Capture the cell that displays the provided text and extract its (X, Y) central coordinate. 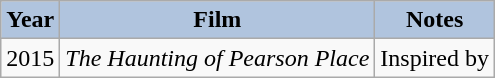
Notes (435, 20)
The Haunting of Pearson Place (218, 58)
Film (218, 20)
2015 (30, 58)
Year (30, 20)
Inspired by (435, 58)
